Capture the cell that displays the provided text and extract its (X, Y) central coordinate. 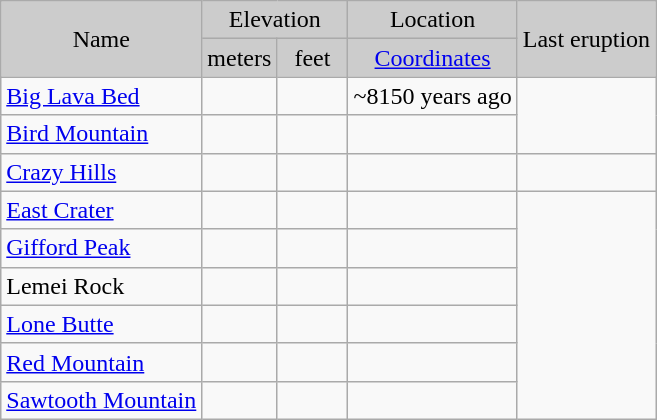
Last eruption (586, 39)
Big Lava Bed (102, 96)
Lone Butte (102, 324)
Location (432, 20)
Gifford Peak (102, 248)
Bird Mountain (102, 134)
Lemei Rock (102, 286)
Crazy Hills (102, 172)
Red Mountain (102, 362)
~8150 years ago (432, 96)
Coordinates (432, 58)
Sawtooth Mountain (102, 400)
Name (102, 39)
feet (312, 58)
East Crater (102, 210)
meters (240, 58)
Elevation (275, 20)
